Pinpoint the cell where the given text exists, returning its (x, y) midpoint coordinate. 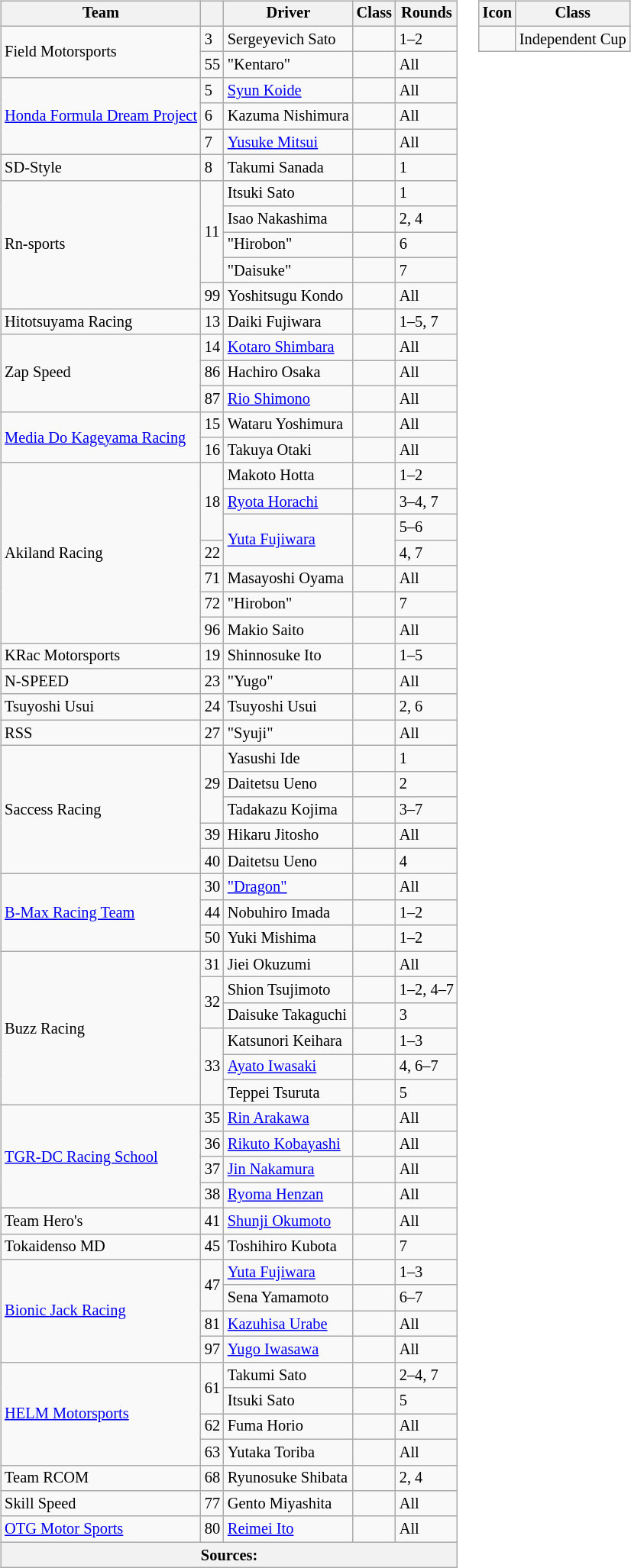
Takumi Sato (289, 1375)
40 (212, 861)
KRac Motorsports (101, 656)
63 (212, 1452)
22 (212, 553)
"Yugo" (289, 682)
6–7 (426, 1298)
72 (212, 605)
Masayoshi Oyama (289, 579)
Bionic Jack Racing (101, 1312)
71 (212, 579)
Buzz Racing (101, 1028)
97 (212, 1350)
27 (212, 733)
Skill Speed (101, 1504)
5–6 (426, 528)
36 (212, 1144)
Sources: (229, 1555)
3–7 (426, 810)
38 (212, 1195)
Saccess Racing (101, 810)
Yasushi Ide (289, 759)
31 (212, 964)
99 (212, 296)
Media Do Kageyama Racing (101, 437)
Jin Nakamura (289, 1170)
B-Max Racing Team (101, 913)
Katsunori Keihara (289, 1041)
Daisuke Takaguchi (289, 1015)
44 (212, 913)
Fuma Horio (289, 1427)
Sergeyevich Sato (289, 39)
8 (212, 168)
30 (212, 887)
Ryota Horachi (289, 502)
61 (212, 1388)
Yoshitsugu Kondo (289, 296)
Rio Shimono (289, 398)
45 (212, 1247)
TGR-DC Racing School (101, 1157)
Takuya Otaki (289, 450)
Akiland Racing (101, 553)
Rounds (426, 14)
Honda Formula Dream Project (101, 116)
Yutaka Toriba (289, 1452)
"Dragon" (289, 887)
"Daisuke" (289, 270)
Hitotsuyama Racing (101, 322)
47 (212, 1286)
Syun Koide (289, 91)
HELM Motorsports (101, 1414)
Nobuhiro Imada (289, 913)
Kazuhisa Urabe (289, 1324)
OTG Motor Sports (101, 1529)
87 (212, 398)
"Kentaro" (289, 65)
23 (212, 682)
33 (212, 1067)
Yugo Iwasawa (289, 1350)
Tokaidenso MD (101, 1247)
4, 7 (426, 553)
96 (212, 630)
RSS (101, 733)
3–4, 7 (426, 502)
77 (212, 1504)
4 (426, 861)
Shunji Okumoto (289, 1221)
Driver (289, 14)
Team (101, 14)
Takumi Sanada (289, 168)
Kotaro Shimbara (289, 347)
81 (212, 1324)
Makoto Hotta (289, 476)
Hikaru Jitosho (289, 836)
15 (212, 424)
Jiei Okuzumi (289, 964)
11 (212, 232)
Independent Cup (573, 39)
39 (212, 836)
Ryoma Henzan (289, 1195)
50 (212, 938)
Team RCOM (101, 1478)
1–2, 4–7 (426, 990)
Teppei Tsuruta (289, 1092)
80 (212, 1529)
Reimei Ito (289, 1529)
1–5 (426, 656)
Kazuma Nishimura (289, 116)
Icon (497, 14)
1–5, 7 (426, 322)
Sena Yamamoto (289, 1298)
Yuki Mishima (289, 938)
Wataru Yoshimura (289, 424)
Ayato Iwasaki (289, 1067)
Gento Miyashita (289, 1504)
2 (426, 784)
18 (212, 501)
Yusuke Mitsui (289, 142)
Hachiro Osaka (289, 373)
41 (212, 1221)
14 (212, 347)
32 (212, 1003)
86 (212, 373)
4, 6–7 (426, 1067)
2–4, 7 (426, 1375)
Makio Saito (289, 630)
19 (212, 656)
Toshihiro Kubota (289, 1247)
N-SPEED (101, 682)
Shion Tsujimoto (289, 990)
29 (212, 785)
Rin Arakawa (289, 1118)
24 (212, 707)
Ryunosuke Shibata (289, 1478)
Rn-sports (101, 244)
Zap Speed (101, 373)
68 (212, 1478)
37 (212, 1170)
16 (212, 450)
2, 6 (426, 707)
62 (212, 1427)
SD-Style (101, 168)
Field Motorsports (101, 52)
Team Hero's (101, 1221)
Tadakazu Kojima (289, 810)
Shinnosuke Ito (289, 656)
35 (212, 1118)
"Syuji" (289, 733)
Daiki Fujiwara (289, 322)
Rikuto Kobayashi (289, 1144)
55 (212, 65)
Isao Nakashima (289, 219)
13 (212, 322)
